From the cell containing the given text, extract its center point as (x, y) coordinate. 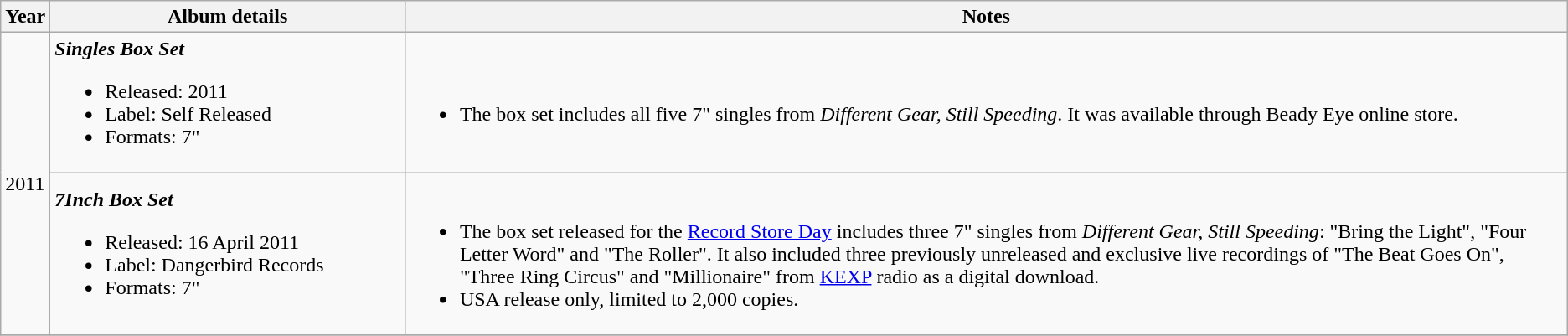
Album details (228, 17)
7Inch Box SetReleased: 16 April 2011Label: Dangerbird Records Formats: 7" (228, 254)
Year (25, 17)
Singles Box SetReleased: 2011Label: Self ReleasedFormats: 7" (228, 102)
The box set includes all five 7" singles from Different Gear, Still Speeding. It was available through Beady Eye online store. (986, 102)
Notes (986, 17)
2011 (25, 184)
